Detect which cell encompasses the target text, then output its (X, Y) center coordinate. 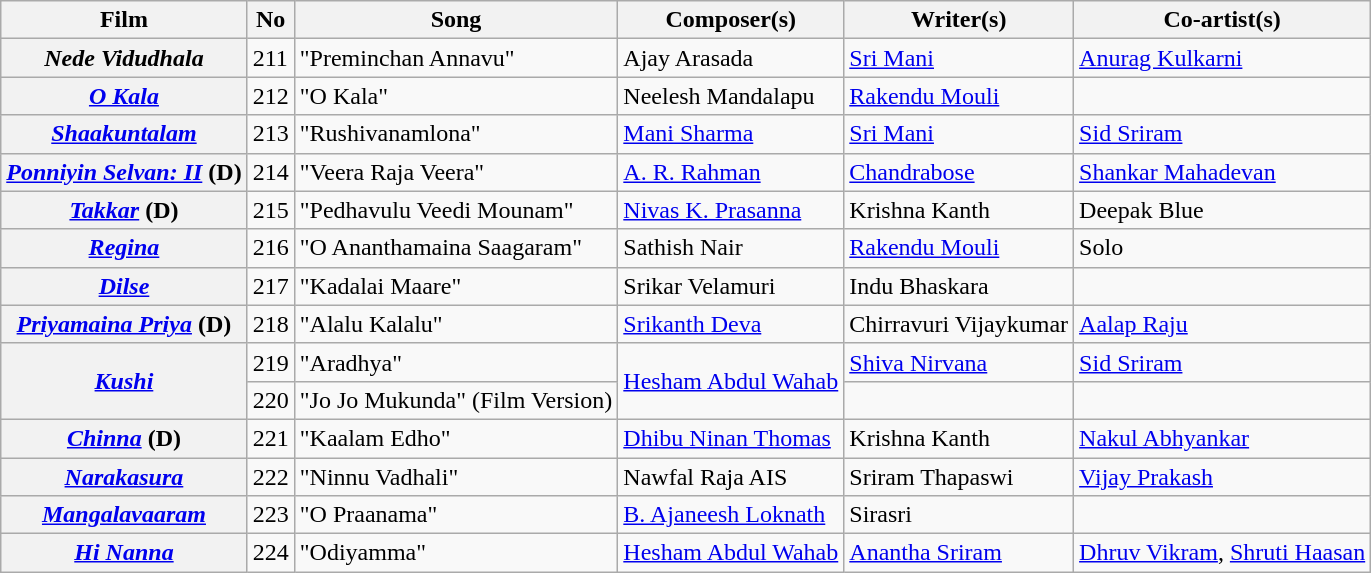
"Jo Jo Mukunda" (Film Version) (456, 400)
Film (124, 20)
"Preminchan Annavu" (456, 58)
Anurag Kulkarni (1222, 58)
Dhruv Vikram, Shruti Haasan (1222, 553)
217 (270, 286)
218 (270, 324)
Indu Bhaskara (959, 286)
220 (270, 400)
Priyamaina Priya (D) (124, 324)
213 (270, 134)
216 (270, 248)
219 (270, 362)
Narakasura (124, 477)
"Kaalam Edho" (456, 438)
Srikanth Deva (731, 324)
"Rushivanamlona" (456, 134)
Shiva Nirvana (959, 362)
Ajay Arasada (731, 58)
223 (270, 515)
Aalap Raju (1222, 324)
Dhibu Ninan Thomas (731, 438)
"Aradhya" (456, 362)
Mani Sharma (731, 134)
215 (270, 210)
212 (270, 96)
Composer(s) (731, 20)
Writer(s) (959, 20)
Solo (1222, 248)
Nivas K. Prasanna (731, 210)
"Ninnu Vadhali" (456, 477)
"Veera Raja Veera" (456, 172)
Chandrabose (959, 172)
Anantha Sriram (959, 553)
"Alalu Kalalu" (456, 324)
Hi Nanna (124, 553)
224 (270, 553)
No (270, 20)
"O Kala" (456, 96)
Sirasri (959, 515)
214 (270, 172)
Dilse (124, 286)
Nawfal Raja AIS (731, 477)
222 (270, 477)
Nakul Abhyankar (1222, 438)
Sathish Nair (731, 248)
"O Ananthamaina Saagaram" (456, 248)
Kushi (124, 381)
"Kadalai Maare" (456, 286)
Regina (124, 248)
Srikar Velamuri (731, 286)
"Pedhavulu Veedi Mounam" (456, 210)
Sriram Thapaswi (959, 477)
Ponniyin Selvan: II (D) (124, 172)
O Kala (124, 96)
Chirravuri Vijaykumar (959, 324)
Deepak Blue (1222, 210)
Song (456, 20)
Vijay Prakash (1222, 477)
211 (270, 58)
Neelesh Mandalapu (731, 96)
Shankar Mahadevan (1222, 172)
"Odiyamma" (456, 553)
Nede Vidudhala (124, 58)
Chinna (D) (124, 438)
"O Praanama" (456, 515)
Takkar (D) (124, 210)
Co-artist(s) (1222, 20)
Mangalavaaram (124, 515)
Shaakuntalam (124, 134)
B. Ajaneesh Loknath (731, 515)
221 (270, 438)
A. R. Rahman (731, 172)
